Return the (X, Y) coordinate for the center point of the cell that contains the specified text.  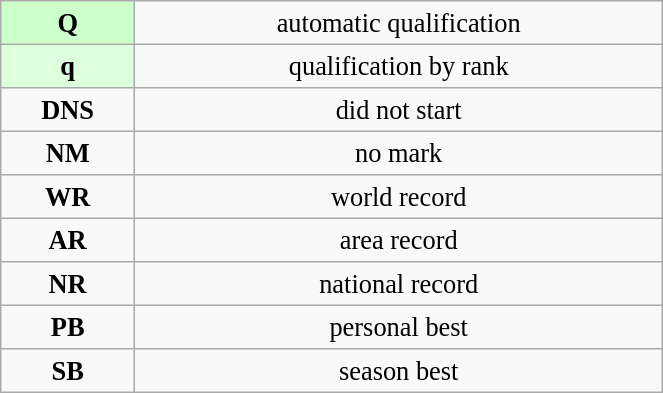
SB (68, 371)
DNS (68, 109)
season best (399, 371)
PB (68, 327)
AR (68, 240)
world record (399, 197)
WR (68, 197)
Q (68, 22)
did not start (399, 109)
q (68, 66)
no mark (399, 153)
NM (68, 153)
area record (399, 240)
NR (68, 284)
national record (399, 284)
personal best (399, 327)
qualification by rank (399, 66)
automatic qualification (399, 22)
